Capture the cell that displays the provided text and extract its [x, y] central coordinate. 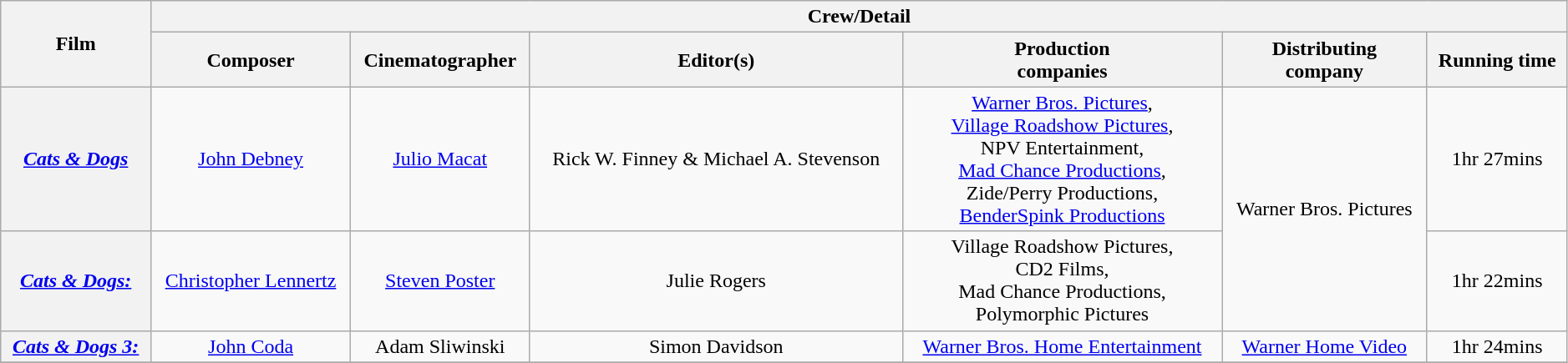
John Debney [251, 159]
1hr 27mins [1497, 159]
Cats & Dogs: [76, 280]
Warner Bros. Pictures, Village Roadshow Pictures, NPV Entertainment, Mad Chance Productions, Zide/Perry Productions, BenderSpink Productions [1062, 159]
1hr 24mins [1497, 346]
Simon Davidson [716, 346]
Running time [1497, 60]
Village Roadshow Pictures, CD2 Films, Mad Chance Productions, Polymorphic Pictures [1062, 280]
Cats & Dogs 3: [76, 346]
Distributing company [1325, 60]
Editor(s) [716, 60]
Production companies [1062, 60]
Julio Macat [439, 159]
Cinematographer [439, 60]
Warner Bros. Home Entertainment [1062, 346]
John Coda [251, 346]
Julie Rogers [716, 280]
Warner Bros. Pictures [1325, 209]
Cats & Dogs [76, 159]
Composer [251, 60]
Warner Home Video [1325, 346]
Crew/Detail [860, 17]
Christopher Lennertz [251, 280]
Adam Sliwinski [439, 346]
1hr 22mins [1497, 280]
Rick W. Finney & Michael A. Stevenson [716, 159]
Film [76, 43]
Steven Poster [439, 280]
